For the text-containing cell, return its midpoint in [x, y] coordinate format. 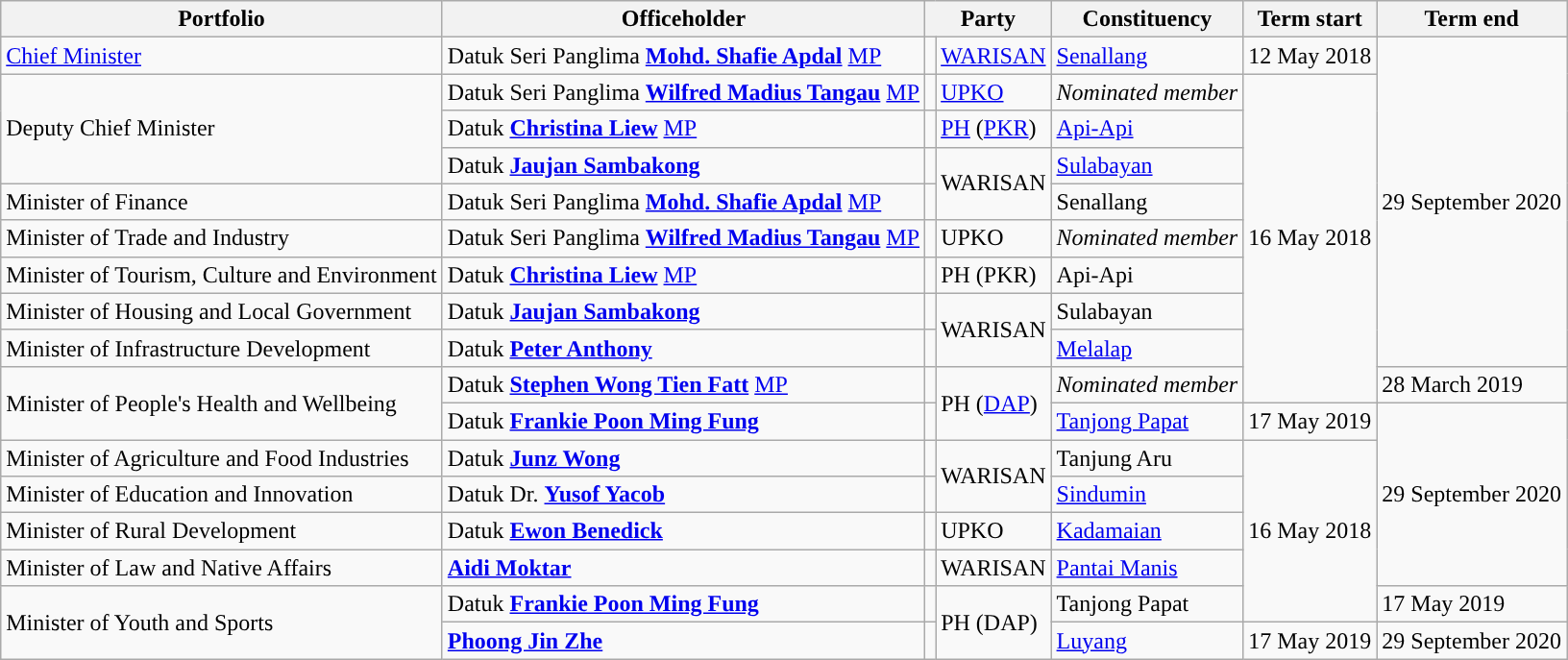
Minister of Finance [222, 202]
Pantai Manis [1147, 568]
Aidi Moktar [683, 568]
Melalap [1147, 348]
Officeholder [683, 19]
Minister of People's Health and Wellbeing [222, 403]
Minister of Law and Native Affairs [222, 568]
Tanjung Aru [1147, 458]
Minister of Rural Development [222, 531]
Constituency [1147, 19]
28 March 2019 [1472, 384]
Term start [1311, 19]
Datuk Junz Wong [683, 458]
Datuk Stephen Wong Tien Fatt MP [683, 384]
Datuk Dr. Yusof Yacob [683, 495]
Luyang [1147, 641]
Sindumin [1147, 495]
Minister of Tourism, Culture and Environment [222, 275]
Minister of Youth and Sports [222, 623]
Minister of Housing and Local Government [222, 311]
Minister of Agriculture and Food Industries [222, 458]
Minister of Trade and Industry [222, 238]
Datuk Peter Anthony [683, 348]
12 May 2018 [1311, 56]
Kadamaian [1147, 531]
Term end [1472, 19]
Party [988, 19]
Phoong Jin Zhe [683, 641]
Deputy Chief Minister [222, 129]
Portfolio [222, 19]
Chief Minister [222, 56]
Minister of Education and Innovation [222, 495]
Datuk Ewon Benedick [683, 531]
Minister of Infrastructure Development [222, 348]
